Find where the given text appears and provide that cell's center as [x, y] coordinate. 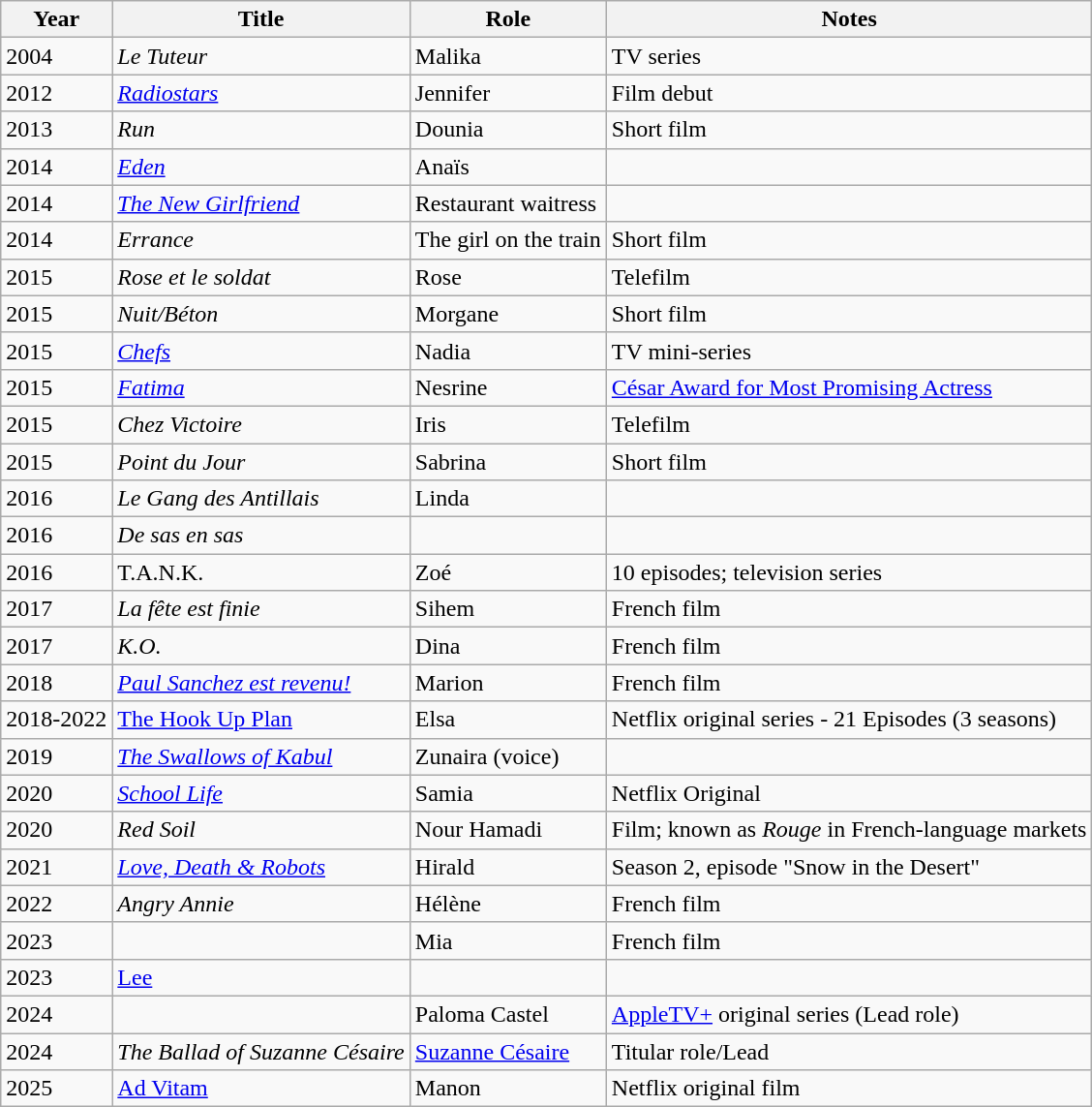
Dina [507, 646]
The Ballad of Suzanne Césaire [261, 1051]
The New Girlfriend [261, 203]
Morgane [507, 314]
De sas en sas [261, 536]
Fatima [261, 387]
Le Gang des Antillais [261, 499]
Angry Annie [261, 904]
Eden [261, 167]
The Swallows of Kabul [261, 756]
Red Soil [261, 830]
Dounia [507, 130]
César Award for Most Promising Actress [849, 387]
The girl on the train [507, 240]
Run [261, 130]
Title [261, 19]
Jennifer [507, 93]
Nadia [507, 351]
Nour Hamadi [507, 830]
Nuit/Béton [261, 314]
Netflix Original [849, 793]
Season 2, episode "Snow in the Desert" [849, 867]
Mia [507, 940]
Chefs [261, 351]
Samia [507, 793]
2018 [56, 683]
Suzanne Césaire [507, 1051]
Paul Sanchez est revenu! [261, 683]
Malika [507, 56]
Netflix original film [849, 1089]
School Life [261, 793]
Rose et le soldat [261, 277]
Role [507, 19]
Paloma Castel [507, 1014]
La fête est finie [261, 609]
Hélène [507, 904]
Restaurant waitress [507, 203]
Year [56, 19]
The Hook Up Plan [261, 720]
Errance [261, 240]
Radiostars [261, 93]
Film; known as Rouge in French-language markets [849, 830]
Iris [507, 424]
K.O. [261, 646]
Lee [261, 977]
10 episodes; television series [849, 572]
Chez Victoire [261, 424]
Linda [507, 499]
Film debut [849, 93]
2021 [56, 867]
Rose [507, 277]
2018-2022 [56, 720]
TV mini-series [849, 351]
Netflix original series - 21 Episodes (3 seasons) [849, 720]
2012 [56, 93]
Marion [507, 683]
2025 [56, 1089]
Ad Vitam [261, 1089]
Le Tuteur [261, 56]
TV series [849, 56]
Hirald [507, 867]
Titular role/Lead [849, 1051]
AppleTV+ original series (Lead role) [849, 1014]
Nesrine [507, 387]
Elsa [507, 720]
2004 [56, 56]
Sabrina [507, 462]
2022 [56, 904]
Point du Jour [261, 462]
Notes [849, 19]
Manon [507, 1089]
Anaïs [507, 167]
T.A.N.K. [261, 572]
Zoé [507, 572]
Sihem [507, 609]
2019 [56, 756]
Zunaira (voice) [507, 756]
Love, Death & Robots [261, 867]
2013 [56, 130]
